Pinpoint the cell where the given text exists, returning its (x, y) midpoint coordinate. 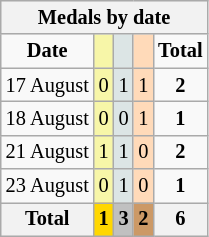
6 (180, 219)
Medals by date (104, 17)
23 August (48, 186)
17 August (48, 85)
18 August (48, 118)
3 (124, 219)
Date (48, 51)
21 August (48, 152)
